Find where the given text appears and provide that cell's center as [X, Y] coordinate. 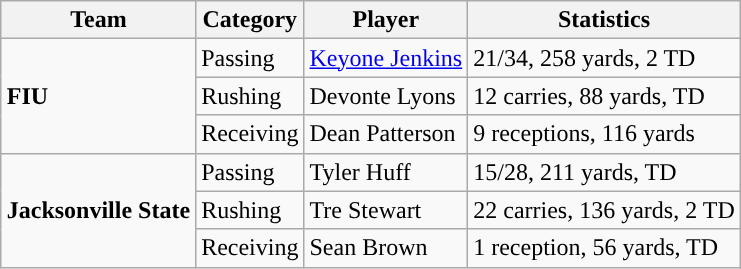
Keyone Jenkins [386, 58]
Tyler Huff [386, 172]
Category [250, 20]
Dean Patterson [386, 134]
15/28, 211 yards, TD [604, 172]
Devonte Lyons [386, 96]
Sean Brown [386, 248]
1 reception, 56 yards, TD [604, 248]
Team [98, 20]
22 carries, 136 yards, 2 TD [604, 210]
Jacksonville State [98, 210]
Statistics [604, 20]
Player [386, 20]
12 carries, 88 yards, TD [604, 96]
FIU [98, 96]
Tre Stewart [386, 210]
21/34, 258 yards, 2 TD [604, 58]
9 receptions, 116 yards [604, 134]
